Find where the given text appears and provide that cell's center as [X, Y] coordinate. 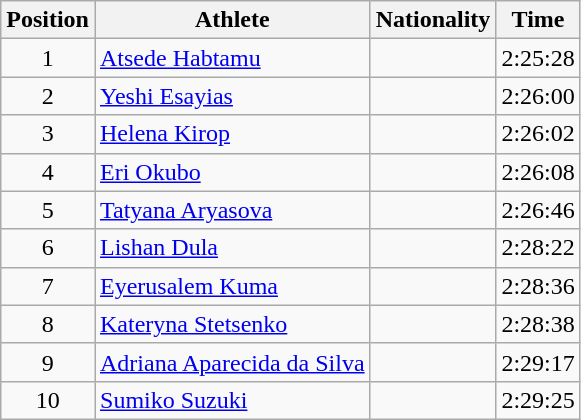
2 [48, 96]
2:29:17 [538, 362]
5 [48, 210]
Kateryna Stetsenko [232, 324]
2:28:22 [538, 248]
1 [48, 58]
Athlete [232, 20]
2:25:28 [538, 58]
Position [48, 20]
2:26:02 [538, 134]
Time [538, 20]
Lishan Dula [232, 248]
2:26:08 [538, 172]
Tatyana Aryasova [232, 210]
2:26:46 [538, 210]
6 [48, 248]
2:29:25 [538, 400]
Yeshi Esayias [232, 96]
3 [48, 134]
8 [48, 324]
10 [48, 400]
2:26:00 [538, 96]
7 [48, 286]
Adriana Aparecida da Silva [232, 362]
2:28:38 [538, 324]
9 [48, 362]
Nationality [433, 20]
Helena Kirop [232, 134]
Eyerusalem Kuma [232, 286]
2:28:36 [538, 286]
Eri Okubo [232, 172]
4 [48, 172]
Sumiko Suzuki [232, 400]
Atsede Habtamu [232, 58]
